For the text-containing cell, return its midpoint in [X, Y] coordinate format. 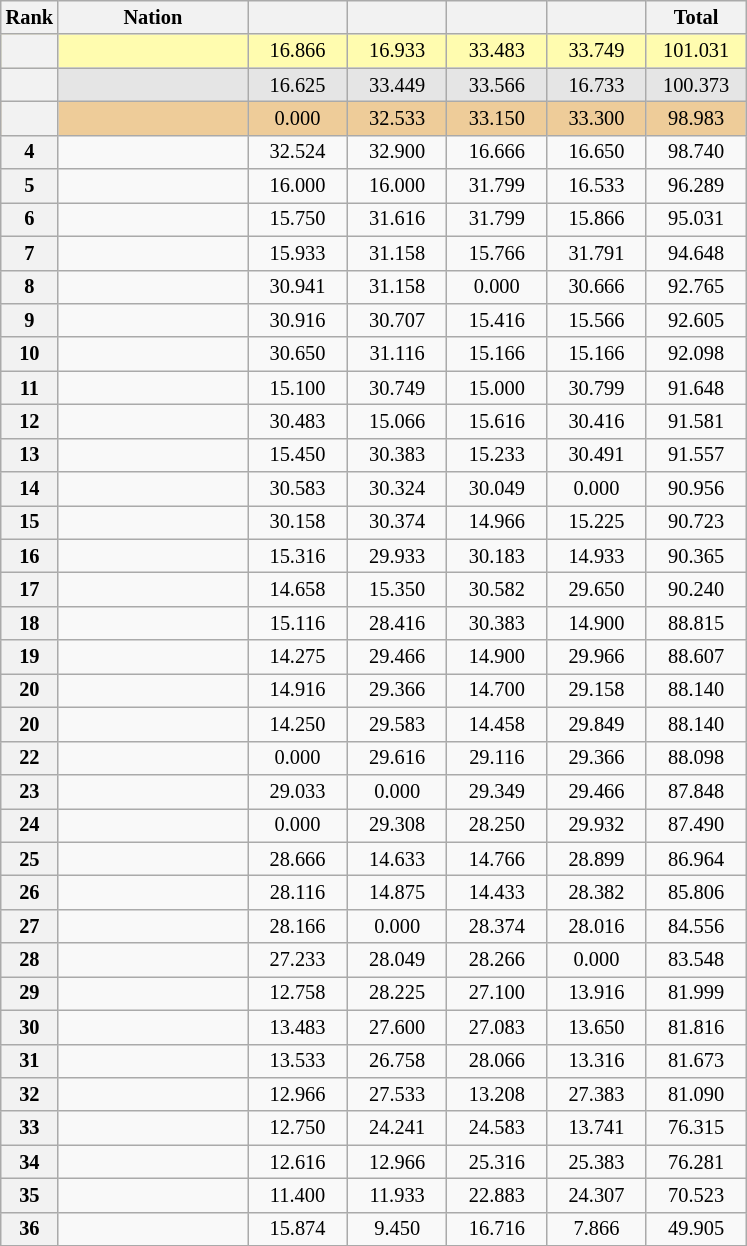
10 [30, 354]
29.616 [397, 758]
28.066 [497, 1061]
15.116 [298, 623]
4 [30, 152]
34 [30, 1162]
87.490 [696, 825]
29.158 [597, 690]
30.707 [397, 320]
12 [30, 421]
24.583 [497, 1128]
30.650 [298, 354]
15.933 [298, 253]
28.382 [597, 892]
7 [30, 253]
5 [30, 186]
15.000 [497, 388]
13.208 [497, 1094]
88.607 [696, 657]
15.450 [298, 455]
27.100 [497, 993]
13.533 [298, 1061]
27.533 [397, 1094]
81.090 [696, 1094]
14.433 [497, 892]
22 [30, 758]
30.049 [497, 489]
81.999 [696, 993]
29.308 [397, 825]
30.374 [397, 522]
15.416 [497, 320]
94.648 [696, 253]
29.932 [597, 825]
91.648 [696, 388]
101.031 [696, 51]
92.765 [696, 287]
29.116 [497, 758]
90.723 [696, 522]
28.374 [497, 926]
29.033 [298, 791]
Total [696, 17]
14.250 [298, 724]
28 [30, 960]
12.758 [298, 993]
15.874 [298, 1229]
13.741 [597, 1128]
29.650 [597, 589]
30.583 [298, 489]
27.083 [497, 1027]
11.400 [298, 1195]
29.933 [397, 556]
27.233 [298, 960]
12.616 [298, 1162]
98.740 [696, 152]
24 [30, 825]
14.766 [497, 859]
11.933 [397, 1195]
85.806 [696, 892]
25 [30, 859]
90.240 [696, 589]
86.964 [696, 859]
26 [30, 892]
30.941 [298, 287]
33.300 [597, 118]
15.233 [497, 455]
98.983 [696, 118]
14.933 [597, 556]
30 [30, 1027]
88.098 [696, 758]
13.916 [597, 993]
70.523 [696, 1195]
28.899 [597, 859]
22.883 [497, 1195]
24.241 [397, 1128]
26.758 [397, 1061]
33.449 [397, 85]
15.225 [597, 522]
30.183 [497, 556]
16 [30, 556]
29 [30, 993]
30.799 [597, 388]
31.116 [397, 354]
30.324 [397, 489]
16.666 [497, 152]
9.450 [397, 1229]
30.491 [597, 455]
15.316 [298, 556]
33.749 [597, 51]
15 [30, 522]
90.956 [696, 489]
25.383 [597, 1162]
16.933 [397, 51]
16.625 [298, 85]
95.031 [696, 219]
88.815 [696, 623]
30.749 [397, 388]
33.483 [497, 51]
32.524 [298, 152]
28.250 [497, 825]
76.281 [696, 1162]
8 [30, 287]
31.616 [397, 219]
6 [30, 219]
14.966 [497, 522]
7.866 [597, 1229]
14.700 [497, 690]
13.650 [597, 1027]
28.116 [298, 892]
19 [30, 657]
29.349 [497, 791]
28.666 [298, 859]
32.900 [397, 152]
15.350 [397, 589]
13.483 [298, 1027]
Rank [30, 17]
29.966 [597, 657]
14.275 [298, 657]
84.556 [696, 926]
87.848 [696, 791]
91.557 [696, 455]
14.658 [298, 589]
90.365 [696, 556]
30.666 [597, 287]
81.816 [696, 1027]
91.581 [696, 421]
16.733 [597, 85]
49.905 [696, 1229]
13 [30, 455]
35 [30, 1195]
14.458 [497, 724]
28.016 [597, 926]
29.849 [597, 724]
83.548 [696, 960]
31 [30, 1061]
92.098 [696, 354]
81.673 [696, 1061]
96.289 [696, 186]
28.416 [397, 623]
33.566 [497, 85]
27.383 [597, 1094]
32 [30, 1094]
14.916 [298, 690]
25.316 [497, 1162]
16.716 [497, 1229]
15.766 [497, 253]
14.875 [397, 892]
15.866 [597, 219]
14.633 [397, 859]
13.316 [597, 1061]
100.373 [696, 85]
31.791 [597, 253]
30.483 [298, 421]
30.916 [298, 320]
15.100 [298, 388]
33.150 [497, 118]
Nation [153, 17]
28.166 [298, 926]
15.066 [397, 421]
24.307 [597, 1195]
17 [30, 589]
28.225 [397, 993]
9 [30, 320]
15.616 [497, 421]
28.049 [397, 960]
28.266 [497, 960]
27.600 [397, 1027]
33 [30, 1128]
11 [30, 388]
29.583 [397, 724]
36 [30, 1229]
16.866 [298, 51]
16.650 [597, 152]
30.582 [497, 589]
76.315 [696, 1128]
12.750 [298, 1128]
15.566 [597, 320]
15.750 [298, 219]
92.605 [696, 320]
30.158 [298, 522]
16.533 [597, 186]
30.416 [597, 421]
27 [30, 926]
23 [30, 791]
18 [30, 623]
32.533 [397, 118]
14 [30, 489]
